Determine the (x, y) coordinate at the center of the cell enclosing the given text.  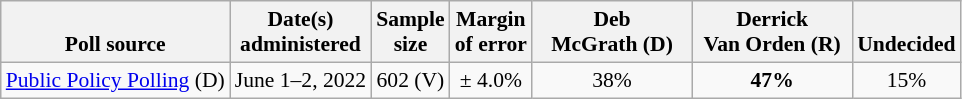
± 4.0% (491, 80)
Undecided (906, 32)
Date(s)administered (300, 32)
DebMcGrath (D) (612, 32)
Marginof error (491, 32)
38% (612, 80)
Samplesize (410, 32)
15% (906, 80)
Poll source (116, 32)
602 (V) (410, 80)
47% (772, 80)
Public Policy Polling (D) (116, 80)
DerrickVan Orden (R) (772, 32)
June 1–2, 2022 (300, 80)
